Scan for the cell matching the given text and deliver its (X, Y) coordinate at center. 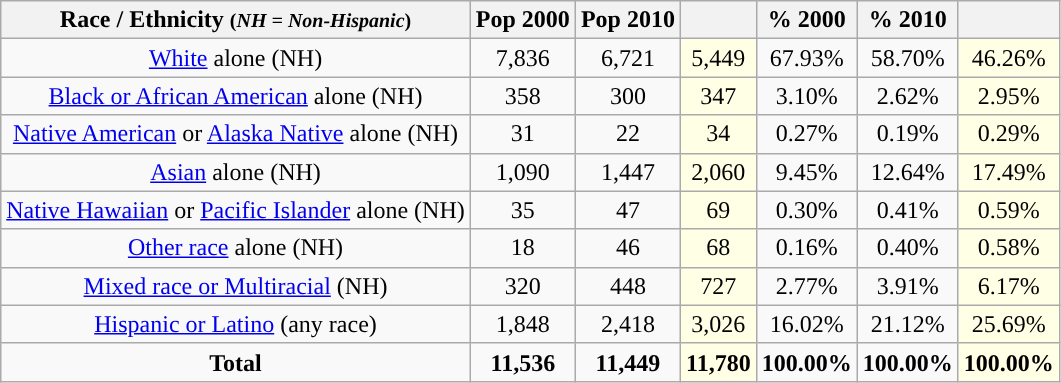
347 (718, 96)
300 (628, 96)
727 (718, 286)
46.26% (1008, 58)
35 (522, 210)
6,721 (628, 58)
2.95% (1008, 96)
0.16% (806, 248)
16.02% (806, 324)
22 (628, 134)
11,536 (522, 362)
3,026 (718, 324)
3.91% (908, 286)
69 (718, 210)
Mixed race or Multiracial (NH) (236, 286)
2.62% (908, 96)
58.70% (908, 58)
3.10% (806, 96)
1,447 (628, 172)
1,848 (522, 324)
Pop 2010 (628, 20)
67.93% (806, 58)
2,060 (718, 172)
9.45% (806, 172)
Native American or Alaska Native alone (NH) (236, 134)
448 (628, 286)
34 (718, 134)
2.77% (806, 286)
2,418 (628, 324)
1,090 (522, 172)
6.17% (1008, 286)
68 (718, 248)
Total (236, 362)
12.64% (908, 172)
% 2010 (908, 20)
31 (522, 134)
18 (522, 248)
358 (522, 96)
Hispanic or Latino (any race) (236, 324)
21.12% (908, 324)
11,780 (718, 362)
46 (628, 248)
5,449 (718, 58)
320 (522, 286)
Race / Ethnicity (NH = Non-Hispanic) (236, 20)
25.69% (1008, 324)
0.19% (908, 134)
7,836 (522, 58)
Asian alone (NH) (236, 172)
Native Hawaiian or Pacific Islander alone (NH) (236, 210)
White alone (NH) (236, 58)
0.58% (1008, 248)
Pop 2000 (522, 20)
% 2000 (806, 20)
0.41% (908, 210)
11,449 (628, 362)
Black or African American alone (NH) (236, 96)
47 (628, 210)
17.49% (1008, 172)
0.59% (1008, 210)
Other race alone (NH) (236, 248)
0.29% (1008, 134)
0.40% (908, 248)
0.27% (806, 134)
0.30% (806, 210)
